Detect which cell encompasses the target text, then output its (x, y) center coordinate. 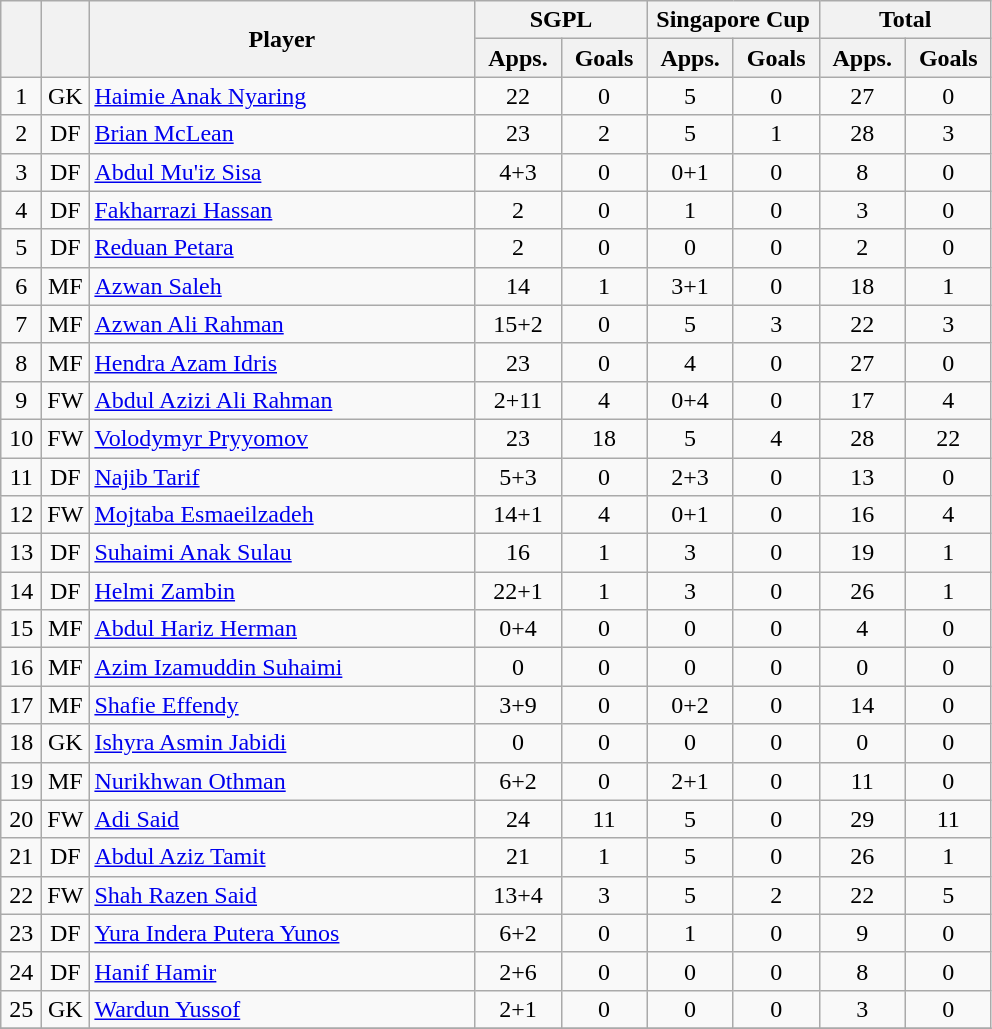
Azwan Ali Rahman (282, 324)
Fakharrazi Hassan (282, 210)
Brian McLean (282, 134)
Helmi Zambin (282, 591)
2+6 (518, 971)
4+3 (518, 172)
Hendra Azam Idris (282, 362)
Yura Indera Putera Yunos (282, 933)
6 (22, 286)
15+2 (518, 324)
Reduan Petara (282, 248)
Ishyra Asmin Jabidi (282, 743)
25 (22, 1009)
0+2 (690, 705)
2+3 (690, 477)
Azwan Saleh (282, 286)
10 (22, 438)
22+1 (518, 591)
12 (22, 515)
3+9 (518, 705)
14+1 (518, 515)
Abdul Aziz Tamit (282, 857)
Shafie Effendy (282, 705)
Adi Said (282, 819)
Wardun Yussof (282, 1009)
Abdul Mu'iz Sisa (282, 172)
Suhaimi Anak Sulau (282, 553)
29 (862, 819)
Shah Razen Said (282, 895)
15 (22, 629)
2+11 (518, 400)
Player (282, 39)
Haimie Anak Nyaring (282, 96)
Total (905, 20)
Singapore Cup (733, 20)
Abdul Hariz Herman (282, 629)
Mojtaba Esmaeilzadeh (282, 515)
Nurikhwan Othman (282, 781)
Azim Izamuddin Suhaimi (282, 667)
20 (22, 819)
SGPL (561, 20)
Abdul Azizi Ali Rahman (282, 400)
Hanif Hamir (282, 971)
13+4 (518, 895)
Najib Tarif (282, 477)
3+1 (690, 286)
5+3 (518, 477)
Volodymyr Pryyomov (282, 438)
7 (22, 324)
